Return the (x, y) coordinate for the center point of the cell that contains the specified text.  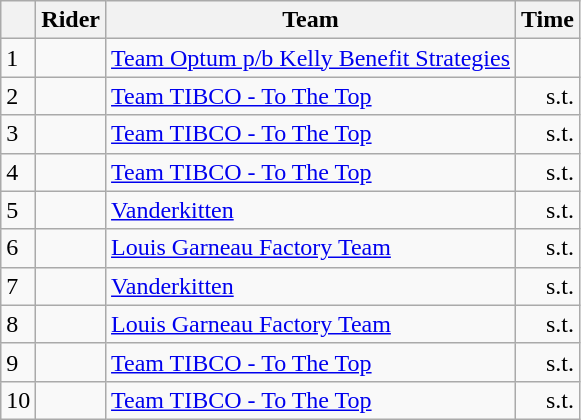
7 (18, 286)
Team Optum p/b Kelly Benefit Strategies (311, 58)
5 (18, 210)
4 (18, 172)
1 (18, 58)
6 (18, 248)
10 (18, 400)
9 (18, 362)
Rider (71, 20)
3 (18, 134)
8 (18, 324)
Time (548, 20)
Team (311, 20)
2 (18, 96)
